Extract the [X, Y] coordinate from the center of the cell holding the provided text.  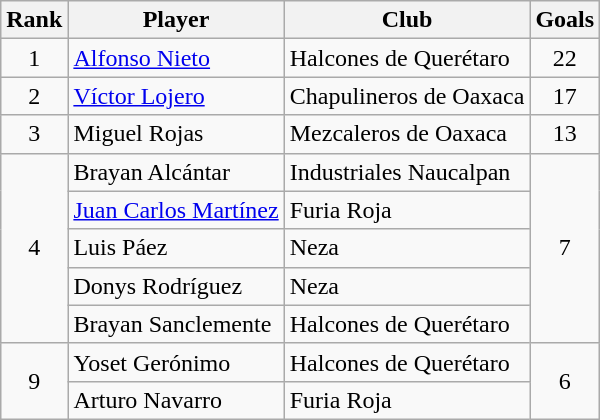
Yoset Gerónimo [176, 362]
4 [34, 248]
Donys Rodríguez [176, 286]
2 [34, 96]
Arturo Navarro [176, 400]
17 [565, 96]
Alfonso Nieto [176, 58]
7 [565, 248]
3 [34, 134]
Chapulineros de Oaxaca [407, 96]
Luis Páez [176, 248]
9 [34, 381]
Mezcaleros de Oaxaca [407, 134]
Club [407, 20]
Brayan Alcántar [176, 172]
13 [565, 134]
Miguel Rojas [176, 134]
Rank [34, 20]
22 [565, 58]
Juan Carlos Martínez [176, 210]
Brayan Sanclemente [176, 324]
Goals [565, 20]
1 [34, 58]
Víctor Lojero [176, 96]
Industriales Naucalpan [407, 172]
Player [176, 20]
6 [565, 381]
